Pinpoint the cell where the given text exists, returning its [x, y] midpoint coordinate. 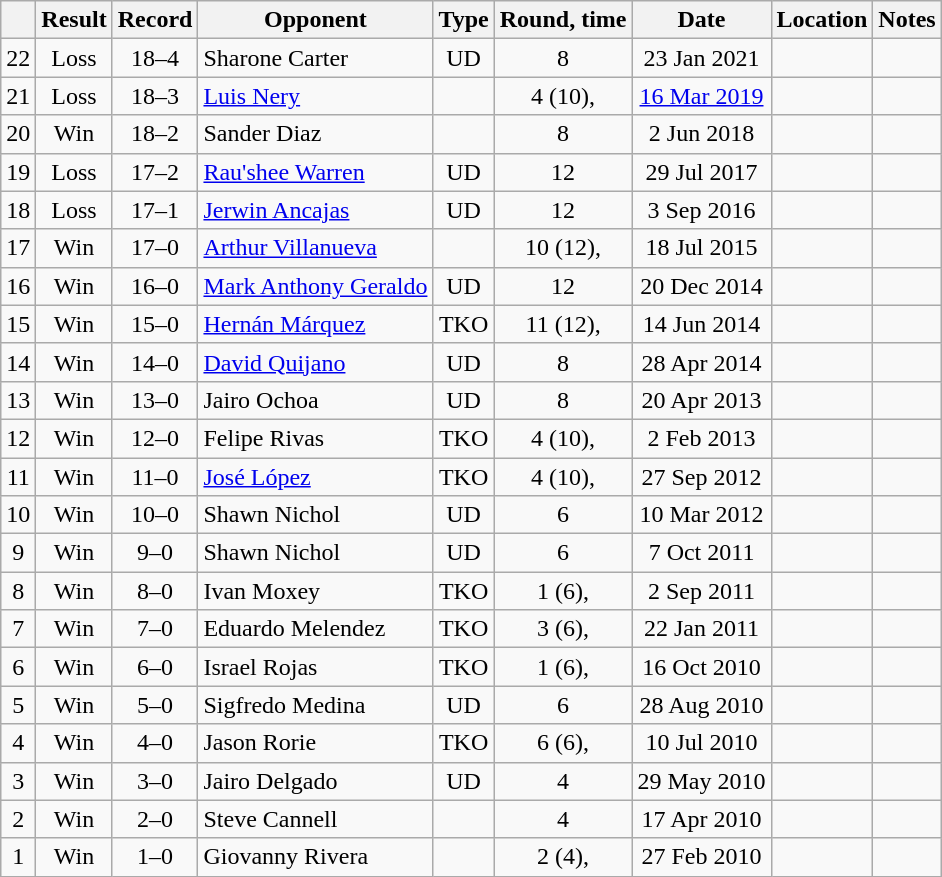
Ivan Moxey [316, 591]
José López [316, 477]
Giovanny Rivera [316, 857]
16 Oct 2010 [702, 667]
7 [18, 629]
16 [18, 286]
27 Sep 2012 [702, 477]
27 Feb 2010 [702, 857]
2 Jun 2018 [702, 134]
Jairo Delgado [316, 781]
Sander Diaz [316, 134]
5–0 [155, 705]
16–0 [155, 286]
8–0 [155, 591]
Opponent [316, 20]
1 [18, 857]
29 May 2010 [702, 781]
21 [18, 96]
Result [74, 20]
6 (6), [563, 743]
17–1 [155, 210]
Luis Nery [316, 96]
Round, time [563, 20]
Jason Rorie [316, 743]
17–2 [155, 172]
20 Apr 2013 [702, 400]
16 Mar 2019 [702, 96]
Record [155, 20]
17 Apr 2010 [702, 819]
7 Oct 2011 [702, 553]
20 [18, 134]
18 Jul 2015 [702, 248]
14 [18, 362]
11–0 [155, 477]
28 Aug 2010 [702, 705]
17–0 [155, 248]
20 Dec 2014 [702, 286]
Hernán Márquez [316, 324]
6–0 [155, 667]
19 [18, 172]
Jerwin Ancajas [316, 210]
5 [18, 705]
10–0 [155, 515]
29 Jul 2017 [702, 172]
22 [18, 58]
Arthur Villanueva [316, 248]
18–3 [155, 96]
3–0 [155, 781]
11 [18, 477]
15 [18, 324]
15–0 [155, 324]
Notes [907, 20]
10 [18, 515]
Type [464, 20]
28 Apr 2014 [702, 362]
10 (12), [563, 248]
Sigfredo Medina [316, 705]
2 Sep 2011 [702, 591]
Steve Cannell [316, 819]
Date [702, 20]
Sharone Carter [316, 58]
3 Sep 2016 [702, 210]
10 Jul 2010 [702, 743]
12–0 [155, 438]
1–0 [155, 857]
18–2 [155, 134]
Location [822, 20]
Rau'shee Warren [316, 172]
3 (6), [563, 629]
2 Feb 2013 [702, 438]
18–4 [155, 58]
10 Mar 2012 [702, 515]
Jairo Ochoa [316, 400]
2–0 [155, 819]
11 (12), [563, 324]
18 [18, 210]
13 [18, 400]
3 [18, 781]
Israel Rojas [316, 667]
Mark Anthony Geraldo [316, 286]
9 [18, 553]
17 [18, 248]
14 Jun 2014 [702, 324]
David Quijano [316, 362]
2 (4), [563, 857]
23 Jan 2021 [702, 58]
9–0 [155, 553]
7–0 [155, 629]
22 Jan 2011 [702, 629]
13–0 [155, 400]
2 [18, 819]
Felipe Rivas [316, 438]
Eduardo Melendez [316, 629]
14–0 [155, 362]
4–0 [155, 743]
